Locate the cell with the specified text and output its [X, Y] center coordinate. 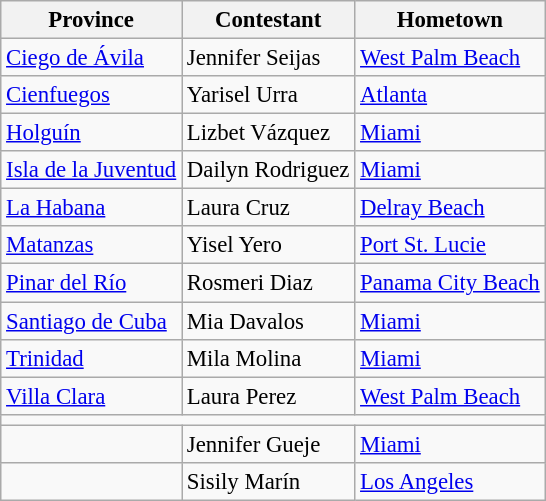
Laura Perez [268, 396]
Delray Beach [450, 208]
Lizbet Vázquez [268, 133]
Matanzas [92, 245]
Pinar del Río [92, 283]
Laura Cruz [268, 208]
Cienfuegos [92, 95]
Panama City Beach [450, 283]
Holguín [92, 133]
Atlanta [450, 95]
Sisily Marín [268, 482]
Mia Davalos [268, 321]
Hometown [450, 20]
Province [92, 20]
Santiago de Cuba [92, 321]
Isla de la Juventud [92, 170]
Contestant [268, 20]
La Habana [92, 208]
Trinidad [92, 358]
Rosmeri Diaz [268, 283]
Port St. Lucie [450, 245]
Jennifer Gueje [268, 444]
Jennifer Seijas [268, 58]
Los Angeles [450, 482]
Yarisel Urra [268, 95]
Dailyn Rodriguez [268, 170]
Mila Molina [268, 358]
Yisel Yero [268, 245]
Ciego de Ávila [92, 58]
Villa Clara [92, 396]
